Find where the given text appears and provide that cell's center as [X, Y] coordinate. 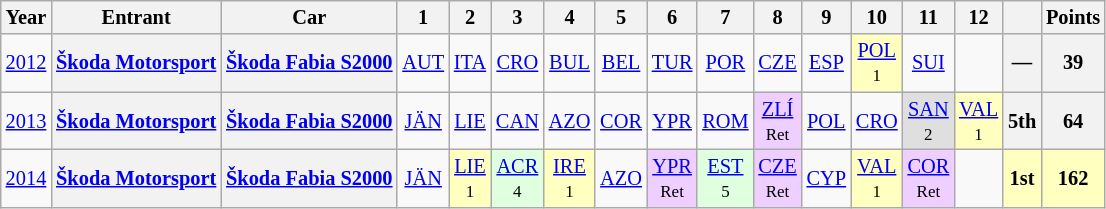
4 [570, 17]
YPRRet [672, 178]
2013 [26, 121]
CZE [777, 63]
CZERet [777, 178]
Points [1073, 17]
2014 [26, 178]
7 [725, 17]
Car [309, 17]
2012 [26, 63]
POR [725, 63]
LIE [470, 121]
YPR [672, 121]
3 [518, 17]
— [1022, 63]
COR [621, 121]
BEL [621, 63]
ZLÍRet [777, 121]
64 [1073, 121]
Year [26, 17]
CORRet [929, 178]
SAN2 [929, 121]
162 [1073, 178]
6 [672, 17]
IRE1 [570, 178]
2 [470, 17]
LIE1 [470, 178]
10 [877, 17]
EST5 [725, 178]
ITA [470, 63]
12 [978, 17]
POL [826, 121]
11 [929, 17]
ROM [725, 121]
ACR4 [518, 178]
39 [1073, 63]
9 [826, 17]
ESP [826, 63]
CAN [518, 121]
1st [1022, 178]
CYP [826, 178]
TUR [672, 63]
SUI [929, 63]
AUT [423, 63]
Entrant [136, 17]
8 [777, 17]
5 [621, 17]
BUL [570, 63]
1 [423, 17]
5th [1022, 121]
POL1 [877, 63]
